Locate the cell with the specified text and output its [X, Y] center coordinate. 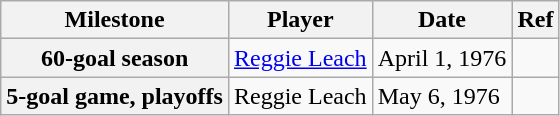
Milestone [115, 20]
Player [300, 20]
60-goal season [115, 58]
5-goal game, playoffs [115, 96]
Date [442, 20]
May 6, 1976 [442, 96]
Ref [536, 20]
April 1, 1976 [442, 58]
